Detect which cell encompasses the target text, then output its (x, y) center coordinate. 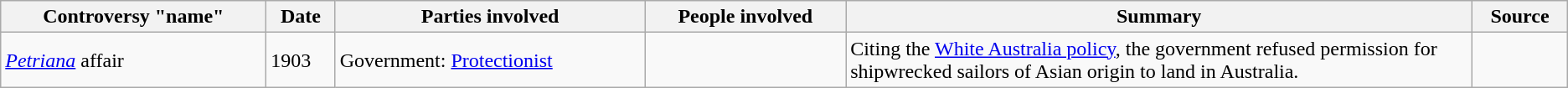
1903 (301, 60)
Source (1519, 17)
Controversy "name" (134, 17)
People involved (745, 17)
Petriana affair (134, 60)
Summary (1159, 17)
Date (301, 17)
Citing the White Australia policy, the government refused permission for shipwrecked sailors of Asian origin to land in Australia. (1159, 60)
Parties involved (490, 17)
Government: Protectionist (490, 60)
